For the text-containing cell, return its midpoint in [x, y] coordinate format. 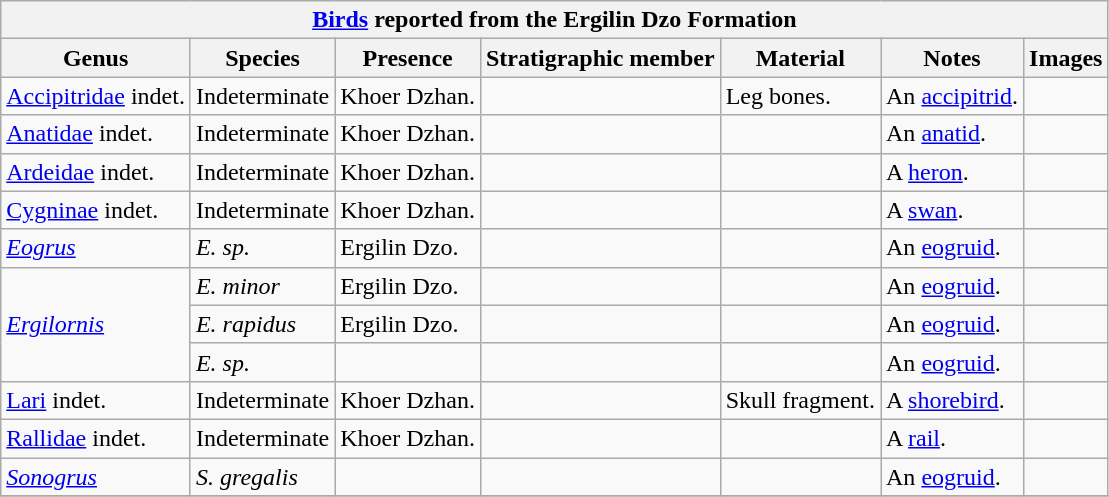
E. rapidus [262, 324]
Sonogrus [96, 477]
Birds reported from the Ergilin Dzo Formation [554, 20]
Rallidae indet. [96, 438]
An anatid. [952, 134]
Accipitridae indet. [96, 96]
E. minor [262, 286]
Ardeidae indet. [96, 172]
S. gregalis [262, 477]
Skull fragment. [800, 400]
Images [1066, 58]
A heron. [952, 172]
Anatidae indet. [96, 134]
Notes [952, 58]
A shorebird. [952, 400]
Eogrus [96, 248]
Genus [96, 58]
Leg bones. [800, 96]
Presence [408, 58]
A swan. [952, 210]
Species [262, 58]
A rail. [952, 438]
An accipitrid. [952, 96]
Lari indet. [96, 400]
Cygninae indet. [96, 210]
Ergilornis [96, 324]
Stratigraphic member [600, 58]
Material [800, 58]
